Pinpoint the cell where the given text exists, returning its [x, y] midpoint coordinate. 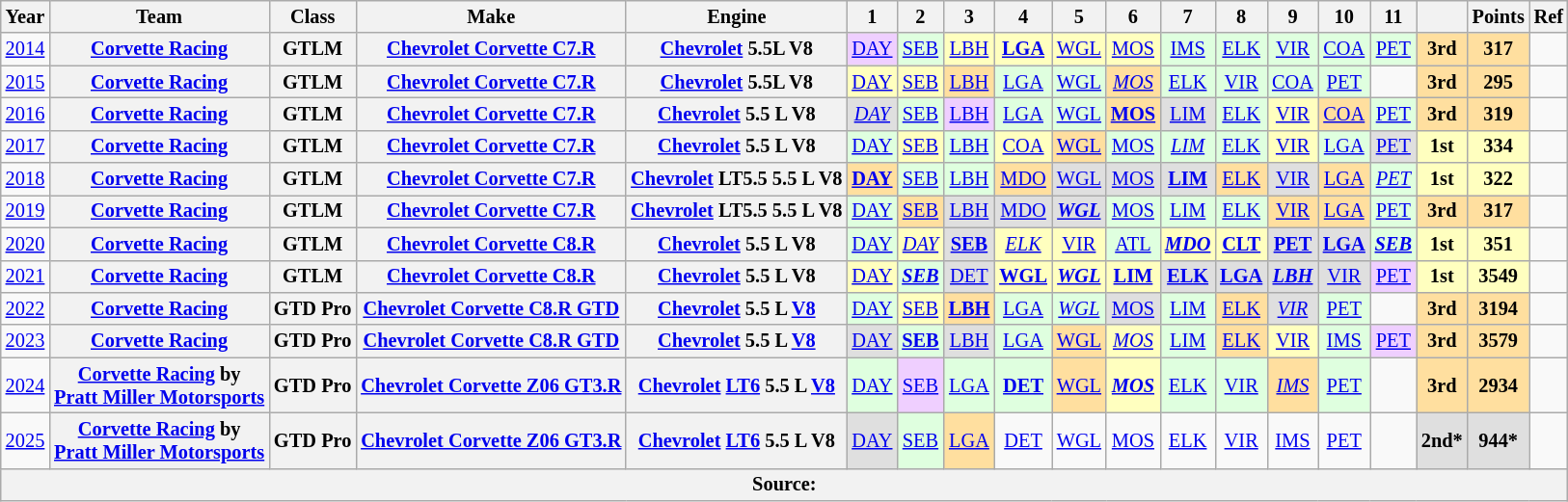
2015 [25, 82]
8 [1241, 16]
2023 [25, 341]
2934 [1499, 385]
9 [1292, 16]
CLT [1241, 244]
Year [25, 16]
Team [159, 16]
Points [1499, 16]
1 [872, 16]
3194 [1499, 308]
322 [1499, 179]
2021 [25, 277]
351 [1499, 244]
10 [1344, 16]
2018 [25, 179]
2020 [25, 244]
Ref [1549, 16]
4 [1023, 16]
Make [491, 16]
Class [312, 16]
2017 [25, 146]
11 [1393, 16]
7 [1188, 16]
2024 [25, 385]
2025 [25, 440]
5 [1079, 16]
2019 [25, 211]
3549 [1499, 277]
3579 [1499, 341]
334 [1499, 146]
944* [1499, 440]
2 [920, 16]
295 [1499, 82]
Source: [785, 485]
ATL [1133, 244]
3 [970, 16]
2022 [25, 308]
319 [1499, 114]
Engine [737, 16]
2016 [25, 114]
6 [1133, 16]
2014 [25, 49]
2nd* [1443, 440]
